Identify which cell holds the provided text, then report its (X, Y) central coordinate. 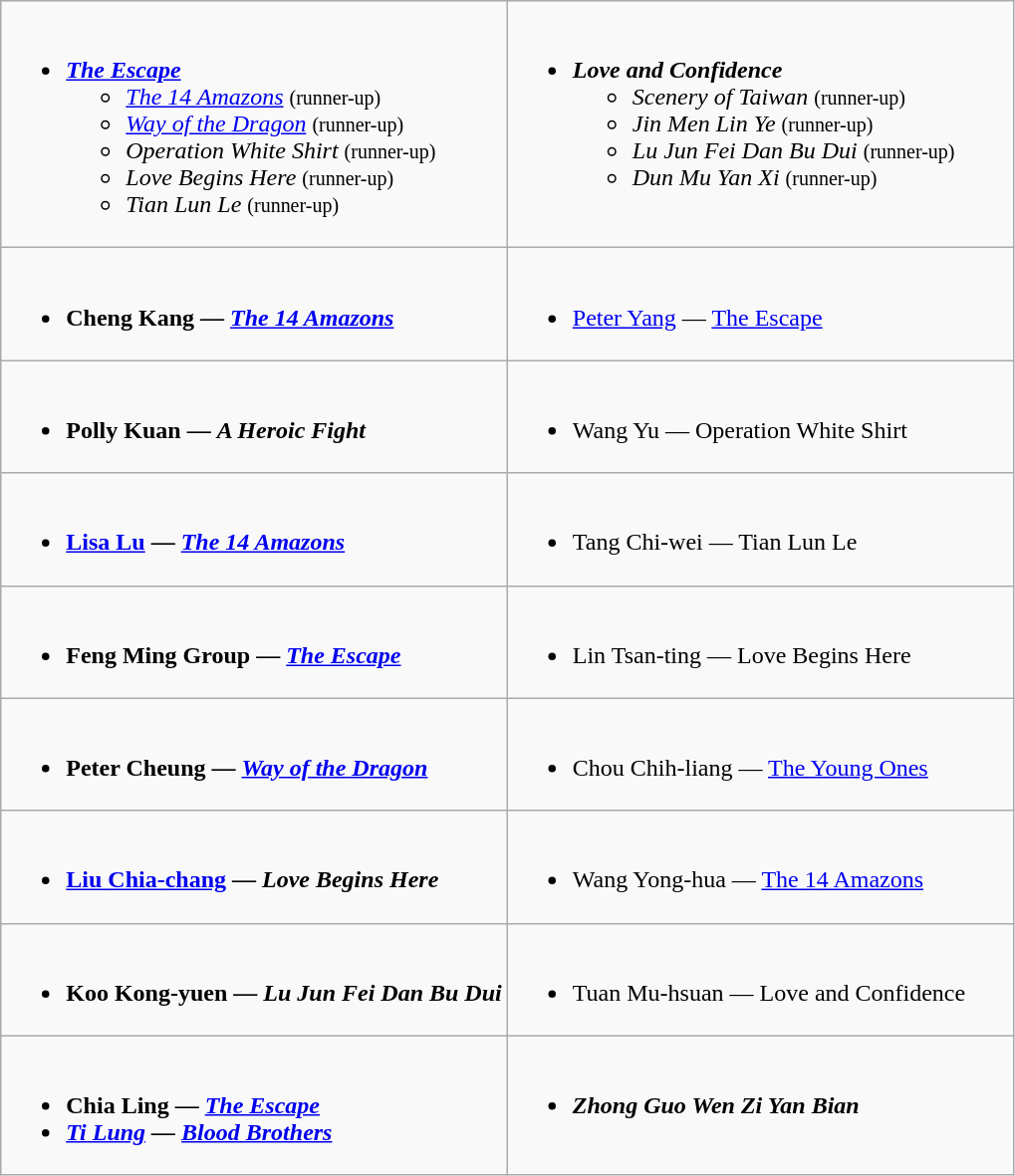
Love and ConfidenceScenery of Taiwan (runner-up)Jin Men Lin Ye (runner-up)Lu Jun Fei Dan Bu Dui (runner-up)Dun Mu Yan Xi (runner-up) (760, 124)
Peter Cheung — Way of the Dragon (254, 755)
Tang Chi-wei — Tian Lun Le (760, 530)
Koo Kong-yuen — Lu Jun Fei Dan Bu Dui (254, 980)
The EscapeThe 14 Amazons (runner-up)Way of the Dragon (runner-up)Operation White Shirt (runner-up)Love Begins Here (runner-up)Tian Lun Le (runner-up) (254, 124)
Tuan Mu-hsuan — Love and Confidence (760, 980)
Peter Yang — The Escape (760, 305)
Polly Kuan — A Heroic Fight (254, 416)
Wang Yong-hua — The 14 Amazons (760, 866)
Lin Tsan-ting — Love Begins Here (760, 641)
Chou Chih-liang — The Young Ones (760, 755)
Zhong Guo Wen Zi Yan Bian (760, 1105)
Feng Ming Group — The Escape (254, 641)
Lisa Lu — The 14 Amazons (254, 530)
Chia Ling — The EscapeTi Lung — Blood Brothers (254, 1105)
Cheng Kang — The 14 Amazons (254, 305)
Liu Chia-chang — Love Begins Here (254, 866)
Wang Yu — Operation White Shirt (760, 416)
